Scan for the cell matching the given text and deliver its [X, Y] coordinate at center. 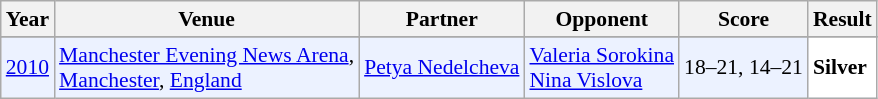
Silver [842, 68]
18–21, 14–21 [744, 68]
Year [28, 19]
Manchester Evening News Arena,Manchester, England [206, 68]
2010 [28, 68]
Result [842, 19]
Score [744, 19]
Venue [206, 19]
Valeria Sorokina Nina Vislova [602, 68]
Petya Nedelcheva [442, 68]
Partner [442, 19]
Opponent [602, 19]
